For the text-containing cell, return its midpoint in (X, Y) coordinate format. 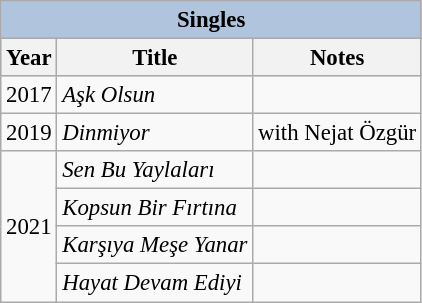
with Nejat Özgür (338, 133)
Hayat Devam Ediyi (155, 283)
Year (29, 58)
2019 (29, 133)
Karşıya Meşe Yanar (155, 245)
Dinmiyor (155, 133)
2017 (29, 95)
2021 (29, 226)
Title (155, 58)
Aşk Olsun (155, 95)
Notes (338, 58)
Singles (212, 20)
Kopsun Bir Fırtına (155, 208)
Sen Bu Yaylaları (155, 170)
